Determine the [x, y] coordinate at the center of the cell enclosing the given text.  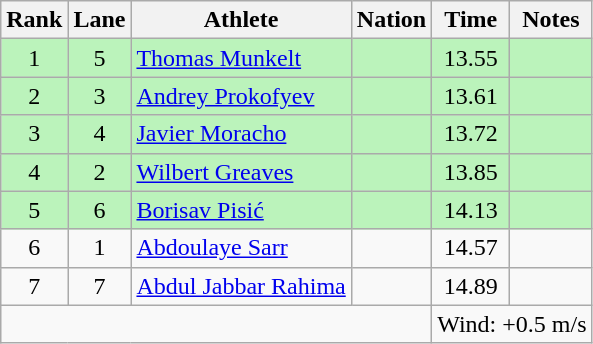
Abdul Jabbar Rahima [241, 286]
Borisav Pisić [241, 210]
Javier Moracho [241, 134]
13.61 [471, 96]
Lane [100, 20]
Wilbert Greaves [241, 172]
Time [471, 20]
Athlete [241, 20]
Wind: +0.5 m/s [512, 324]
Notes [551, 20]
Rank [34, 20]
Abdoulaye Sarr [241, 248]
13.55 [471, 58]
Andrey Prokofyev [241, 96]
13.85 [471, 172]
Nation [391, 20]
14.57 [471, 248]
14.89 [471, 286]
13.72 [471, 134]
Thomas Munkelt [241, 58]
14.13 [471, 210]
